Locate the cell with the specified text and output its [x, y] center coordinate. 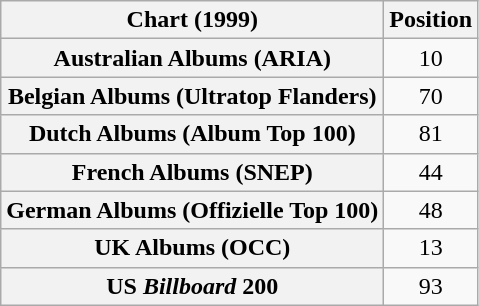
44 [431, 172]
48 [431, 210]
German Albums (Offizielle Top 100) [192, 210]
Belgian Albums (Ultratop Flanders) [192, 96]
10 [431, 58]
French Albums (SNEP) [192, 172]
13 [431, 248]
70 [431, 96]
US Billboard 200 [192, 286]
UK Albums (OCC) [192, 248]
93 [431, 286]
Chart (1999) [192, 20]
Australian Albums (ARIA) [192, 58]
Dutch Albums (Album Top 100) [192, 134]
Position [431, 20]
81 [431, 134]
